From the cell containing the given text, extract its center point as (X, Y) coordinate. 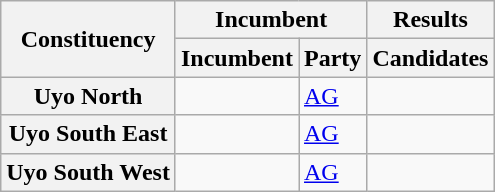
Party (332, 58)
Results (430, 20)
Uyo South East (88, 134)
Constituency (88, 39)
Candidates (430, 58)
Uyo North (88, 96)
Uyo South West (88, 172)
